Pinpoint the cell where the given text exists, returning its (X, Y) midpoint coordinate. 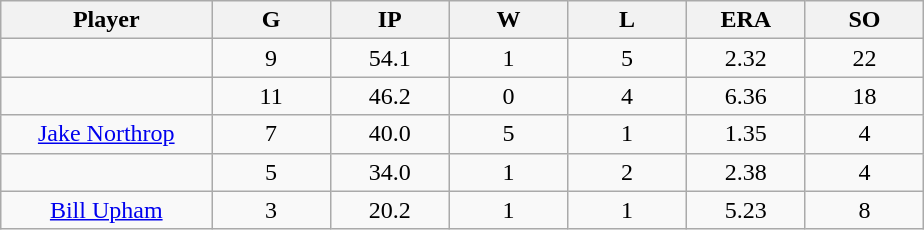
2 (628, 172)
2.38 (746, 172)
SO (864, 20)
11 (272, 96)
0 (508, 96)
6.36 (746, 96)
40.0 (390, 134)
46.2 (390, 96)
8 (864, 210)
Player (106, 20)
18 (864, 96)
2.32 (746, 58)
G (272, 20)
3 (272, 210)
1.35 (746, 134)
Bill Upham (106, 210)
L (628, 20)
7 (272, 134)
5.23 (746, 210)
ERA (746, 20)
W (508, 20)
Jake Northrop (106, 134)
34.0 (390, 172)
20.2 (390, 210)
IP (390, 20)
22 (864, 58)
54.1 (390, 58)
9 (272, 58)
